Determine the (x, y) coordinate at the center of the cell enclosing the given text.  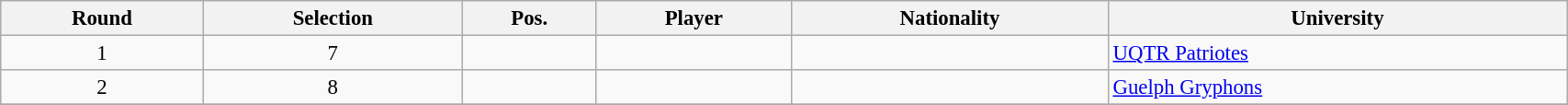
1 (102, 53)
8 (333, 87)
7 (333, 53)
Round (102, 18)
Selection (333, 18)
Pos. (529, 18)
2 (102, 87)
Player (694, 18)
UQTR Patriotes (1337, 53)
Guelph Gryphons (1337, 87)
Nationality (950, 18)
University (1337, 18)
